Return the [X, Y] coordinate for the center point of the cell that contains the specified text.  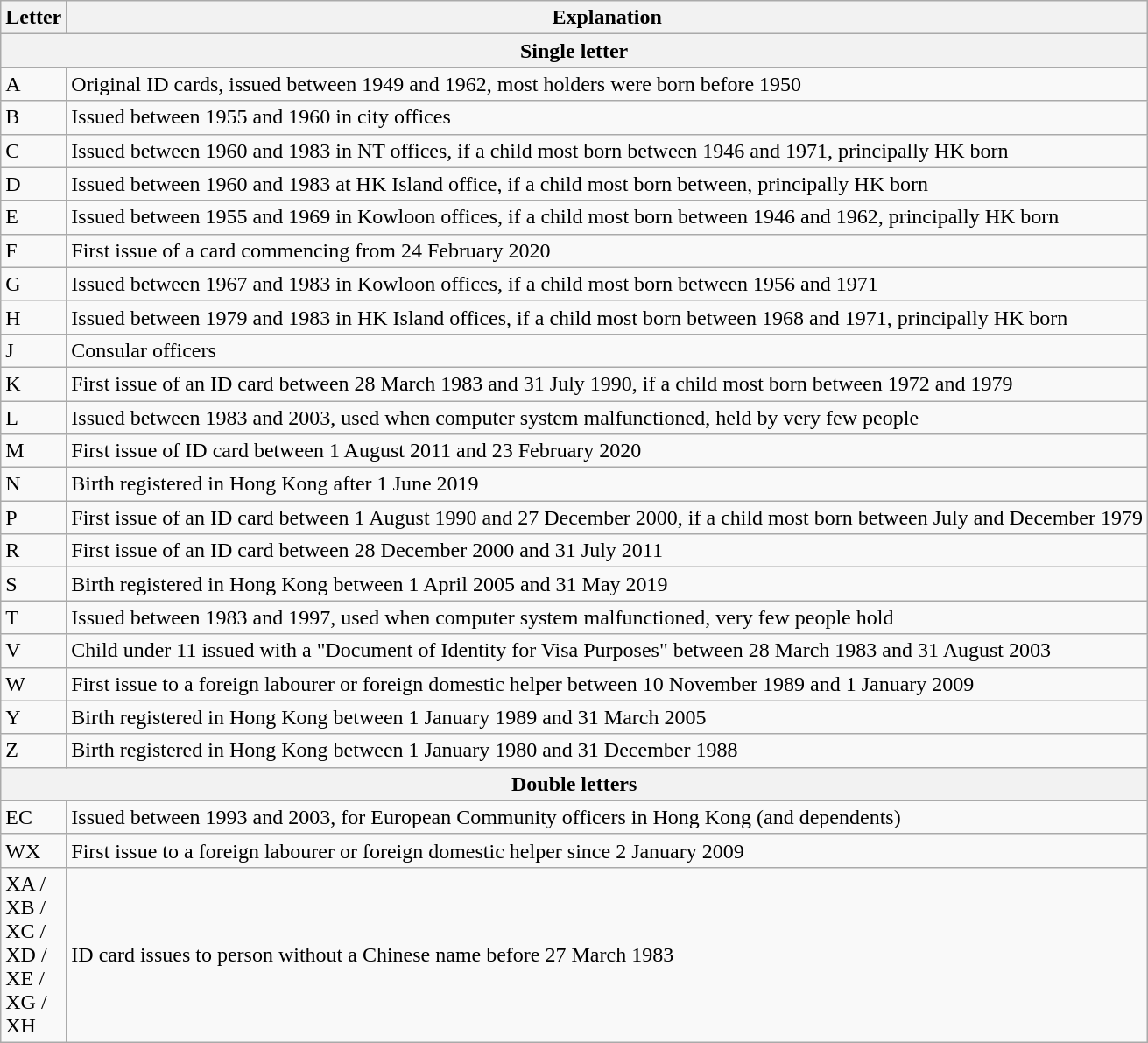
First issue to a foreign labourer or foreign domestic helper since 2 January 2009 [608, 850]
Issued between 1979 and 1983 in HK Island offices, if a child most born between 1968 and 1971, principally HK born [608, 317]
G [33, 284]
S [33, 584]
E [33, 217]
Letter [33, 18]
First issue of ID card between 1 August 2011 and 23 February 2020 [608, 451]
J [33, 350]
Child under 11 issued with a "Document of Identity for Visa Purposes" between 28 March 1983 and 31 August 2003 [608, 651]
L [33, 418]
Issued between 1955 and 1969 in Kowloon offices, if a child most born between 1946 and 1962, principally HK born [608, 217]
H [33, 317]
B [33, 117]
First issue of an ID card between 28 March 1983 and 31 July 1990, if a child most born between 1972 and 1979 [608, 384]
P [33, 518]
Issued between 1955 and 1960 in city offices [608, 117]
Issued between 1983 and 2003, used when computer system malfunctioned, held by very few people [608, 418]
Y [33, 717]
Z [33, 751]
R [33, 551]
W [33, 684]
V [33, 651]
Issued between 1967 and 1983 in Kowloon offices, if a child most born between 1956 and 1971 [608, 284]
F [33, 250]
Issued between 1993 and 2003, for European Community officers in Hong Kong (and dependents) [608, 817]
WX [33, 850]
Explanation [608, 18]
Birth registered in Hong Kong between 1 January 1980 and 31 December 1988 [608, 751]
K [33, 384]
XA / XB / XC / XD / XE / XG / XH [33, 955]
T [33, 617]
First issue of a card commencing from 24 February 2020 [608, 250]
Birth registered in Hong Kong after 1 June 2019 [608, 484]
Issued between 1960 and 1983 in NT offices, if a child most born between 1946 and 1971, principally HK born [608, 151]
Birth registered in Hong Kong between 1 April 2005 and 31 May 2019 [608, 584]
Issued between 1983 and 1997, used when computer system malfunctioned, very few people hold [608, 617]
Single letter [574, 51]
EC [33, 817]
Birth registered in Hong Kong between 1 January 1989 and 31 March 2005 [608, 717]
ID card issues to person without a Chinese name before 27 March 1983 [608, 955]
First issue to a foreign labourer or foreign domestic helper between 10 November 1989 and 1 January 2009 [608, 684]
Consular officers [608, 350]
N [33, 484]
A [33, 84]
Double letters [574, 784]
D [33, 184]
First issue of an ID card between 1 August 1990 and 27 December 2000, if a child most born between July and December 1979 [608, 518]
C [33, 151]
Original ID cards, issued between 1949 and 1962, most holders were born before 1950 [608, 84]
M [33, 451]
First issue of an ID card between 28 December 2000 and 31 July 2011 [608, 551]
Issued between 1960 and 1983 at HK Island office, if a child most born between, principally HK born [608, 184]
